Determine the [x, y] coordinate at the center of the cell enclosing the given text.  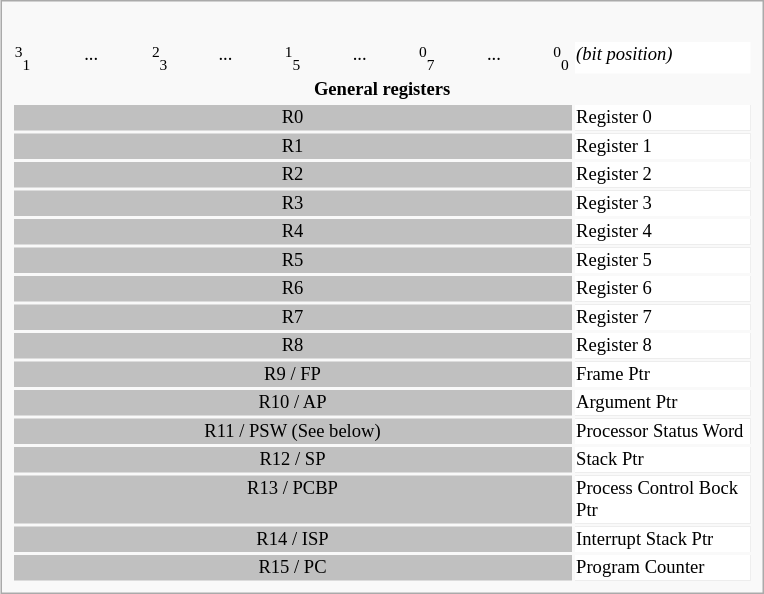
R7 [292, 318]
R9 / FP [292, 375]
Interrupt Stack Ptr [663, 540]
Stack Ptr [663, 461]
00 [560, 58]
Processor Status Word [663, 432]
R8 [292, 347]
R14 / ISP [292, 540]
R4 [292, 233]
Program Counter [663, 569]
R3 [292, 204]
Register 2 [663, 176]
(bit position) [663, 58]
Frame Ptr [663, 375]
Register 3 [663, 204]
R12 / SP [292, 461]
Process Control Bock Ptr [663, 500]
Register 1 [663, 147]
Register 5 [663, 261]
15 [292, 58]
Register 4 [663, 233]
Argument Ptr [663, 404]
R15 / PC [292, 569]
07 [426, 58]
Register 8 [663, 347]
R10 / AP [292, 404]
31 [24, 58]
23 [158, 58]
R0 [292, 119]
R1 [292, 147]
Register 0 [663, 119]
Register 7 [663, 318]
Register 6 [663, 290]
R5 [292, 261]
R11 / PSW (See below) [292, 432]
General registers [382, 90]
R13 / PCBP [292, 500]
R2 [292, 176]
R6 [292, 290]
